From the cell containing the given text, extract its center point as [X, Y] coordinate. 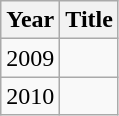
2010 [30, 96]
Title [90, 20]
Year [30, 20]
2009 [30, 58]
